Return (x, y) of the center of cell containing provided text 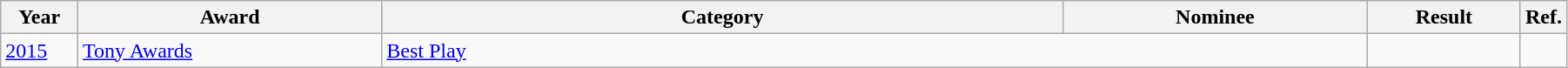
Best Play (875, 51)
Tony Awards (230, 51)
2015 (40, 51)
Category (722, 17)
Result (1444, 17)
Year (40, 17)
Award (230, 17)
Nominee (1215, 17)
Ref. (1544, 17)
